Return the (x, y) coordinate for the center point of the cell that contains the specified text.  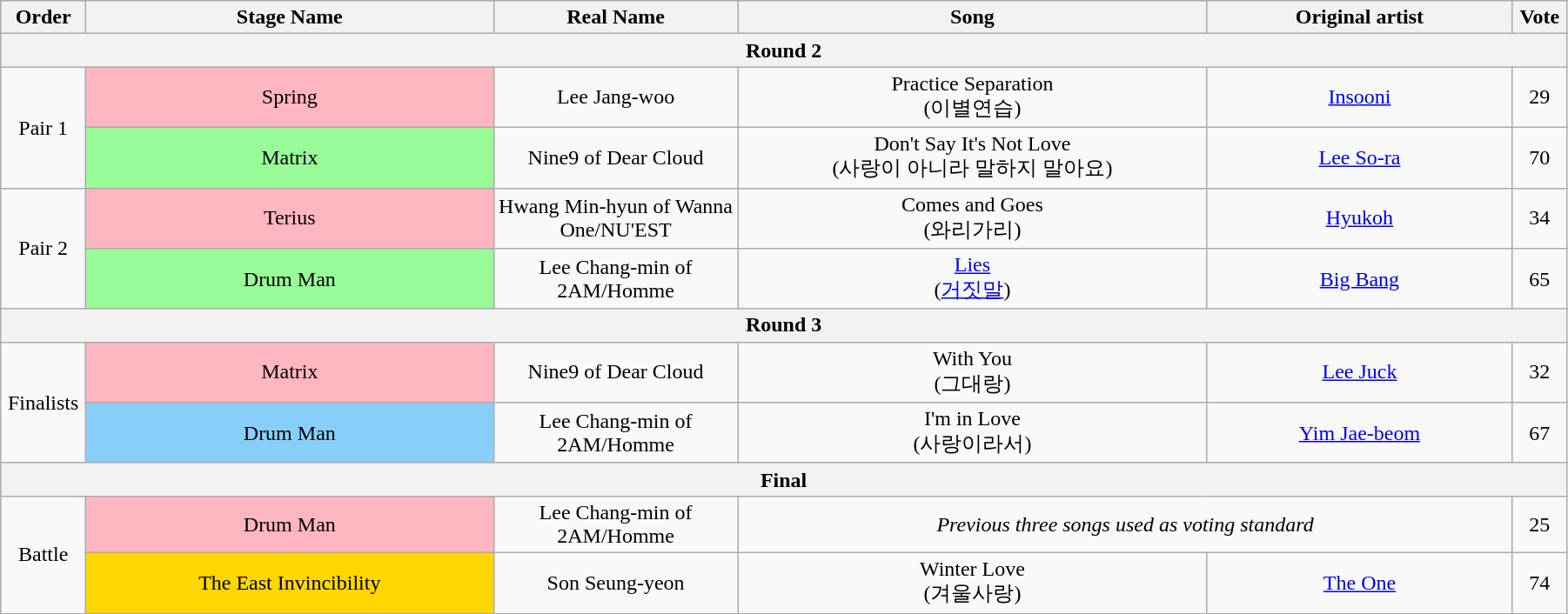
Comes and Goes(와리가리) (973, 218)
Final (784, 479)
Battle (44, 555)
Pair 2 (44, 249)
Real Name (616, 17)
Pair 1 (44, 127)
Practice Separation(이별연습) (973, 97)
32 (1539, 372)
Vote (1539, 17)
70 (1539, 157)
Order (44, 17)
The One (1359, 583)
Round 2 (784, 50)
Lee So-ra (1359, 157)
Terius (290, 218)
Hwang Min-hyun of Wanna One/NU'EST (616, 218)
Spring (290, 97)
Yim Jae-beom (1359, 433)
29 (1539, 97)
65 (1539, 279)
Stage Name (290, 17)
With You(그대랑) (973, 372)
Winter Love(겨울사랑) (973, 583)
67 (1539, 433)
Previous three songs used as voting standard (1125, 524)
74 (1539, 583)
34 (1539, 218)
Song (973, 17)
Round 3 (784, 325)
Lee Juck (1359, 372)
Insooni (1359, 97)
I'm in Love(사랑이라서) (973, 433)
25 (1539, 524)
The East Invincibility (290, 583)
Lee Jang-woo (616, 97)
Don't Say It's Not Love(사랑이 아니라 말하지 말아요) (973, 157)
Original artist (1359, 17)
Son Seung-yeon (616, 583)
Lies(거짓말) (973, 279)
Finalists (44, 402)
Hyukoh (1359, 218)
Big Bang (1359, 279)
